Pinpoint the cell where the given text exists, returning its (X, Y) midpoint coordinate. 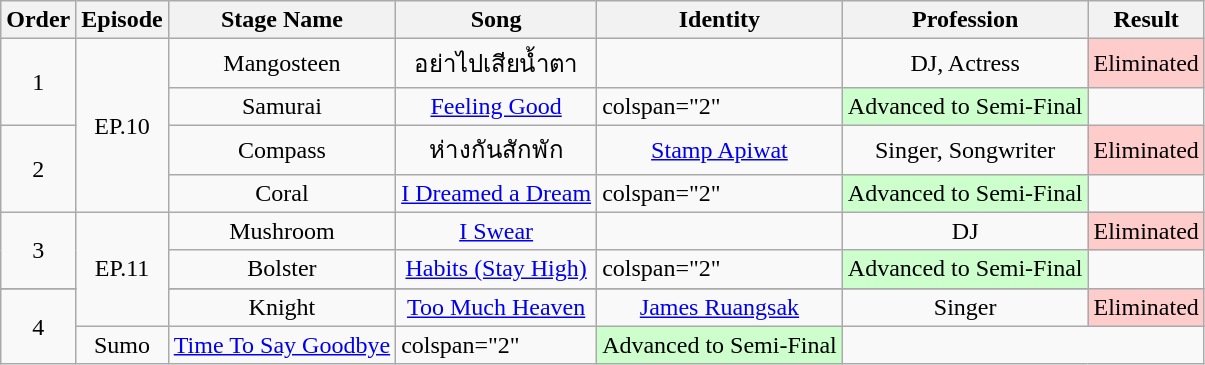
Habits (Stay High) (496, 269)
Mushroom (282, 231)
Bolster (282, 269)
Result (1146, 20)
I Swear (496, 231)
2 (38, 168)
Time To Say Goodbye (282, 345)
Mangosteen (282, 64)
Samurai (282, 106)
Order (38, 20)
1 (38, 82)
Singer (965, 307)
3 (38, 250)
Coral (282, 193)
DJ, Actress (965, 64)
DJ (965, 231)
Episode (122, 20)
James Ruangsak (720, 307)
I Dreamed a Dream (496, 193)
Too Much Heaven (496, 307)
อย่าไปเสียน้ำตา (496, 64)
ห่างกันสักพัก (496, 150)
Knight (282, 307)
Stage Name (282, 20)
EP.10 (122, 126)
Singer, Songwriter (965, 150)
Feeling Good (496, 106)
Identity (720, 20)
Compass (282, 150)
Sumo (122, 345)
EP.11 (122, 269)
Song (496, 20)
4 (38, 326)
Stamp Apiwat (720, 150)
Profession (965, 20)
